Detect which cell encompasses the target text, then output its (X, Y) center coordinate. 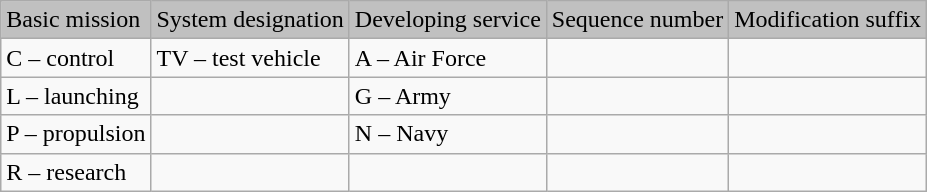
TV – test vehicle (250, 58)
System designation (250, 20)
N – Navy (448, 134)
A – Air Force (448, 58)
L – launching (76, 96)
G – Army (448, 96)
Modification suffix (828, 20)
R – research (76, 172)
Sequence number (637, 20)
Basic mission (76, 20)
Developing service (448, 20)
P – propulsion (76, 134)
C – control (76, 58)
